Scan for the cell matching the given text and deliver its (X, Y) coordinate at center. 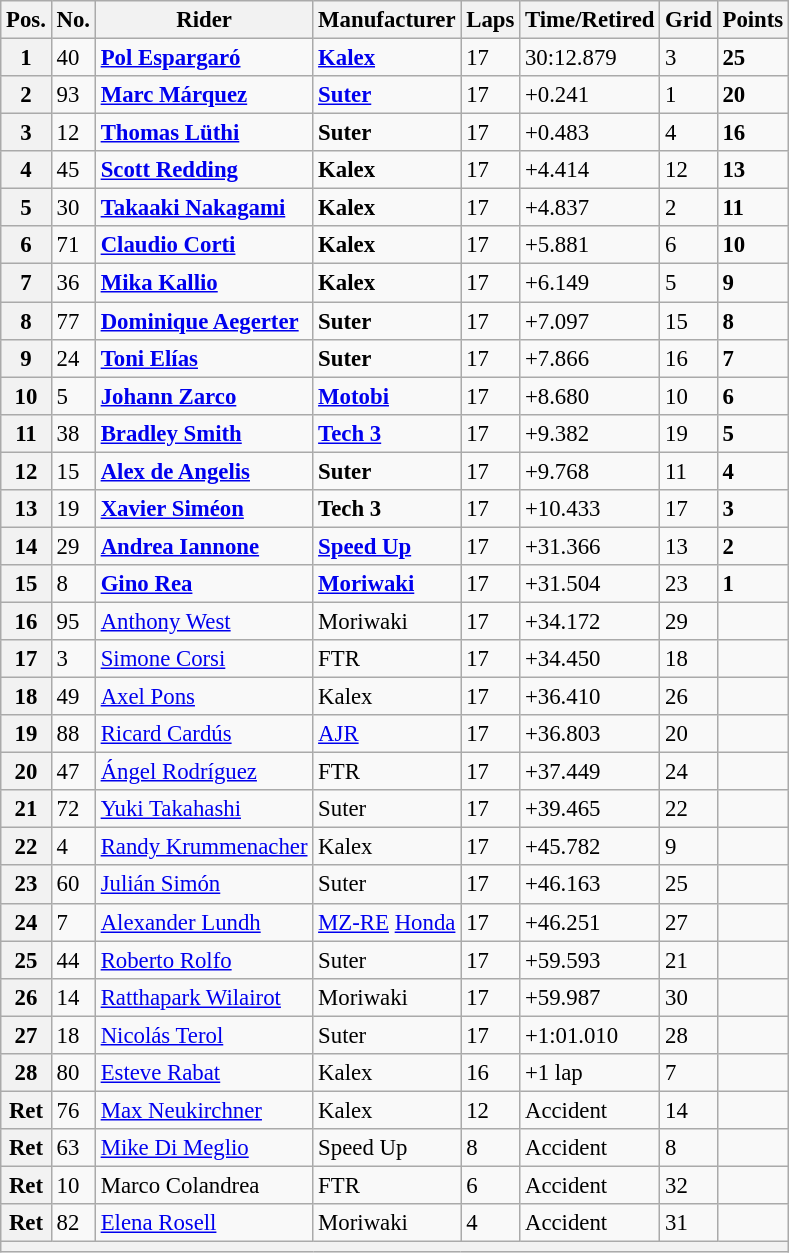
47 (73, 772)
Axel Pons (204, 697)
Pol Espargaró (204, 58)
Motobi (387, 396)
77 (73, 321)
Elena Rosell (204, 1223)
+5.881 (590, 245)
40 (73, 58)
+34.450 (590, 659)
93 (73, 95)
72 (73, 809)
30:12.879 (590, 58)
60 (73, 885)
Max Neukirchner (204, 1110)
Esteve Rabat (204, 1073)
Dominique Aegerter (204, 321)
+46.163 (590, 885)
Gino Rea (204, 584)
Marc Márquez (204, 95)
76 (73, 1110)
Johann Zarco (204, 396)
Laps (490, 20)
Bradley Smith (204, 433)
32 (688, 1185)
Claudio Corti (204, 245)
Andrea Iannone (204, 546)
Xavier Siméon (204, 509)
Toni Elías (204, 358)
Thomas Lüthi (204, 133)
Julián Simón (204, 885)
+4.837 (590, 208)
Pos. (26, 20)
+59.593 (590, 960)
88 (73, 734)
80 (73, 1073)
+10.433 (590, 509)
Ratthapark Wilairot (204, 997)
Time/Retired (590, 20)
+7.097 (590, 321)
Mike Di Meglio (204, 1148)
+9.382 (590, 433)
Randy Krummenacher (204, 847)
+0.483 (590, 133)
Simone Corsi (204, 659)
95 (73, 621)
Anthony West (204, 621)
38 (73, 433)
+34.172 (590, 621)
Manufacturer (387, 20)
Points (752, 20)
49 (73, 697)
44 (73, 960)
+8.680 (590, 396)
63 (73, 1148)
Ángel Rodríguez (204, 772)
+31.366 (590, 546)
+9.768 (590, 471)
+46.251 (590, 922)
Mika Kallio (204, 283)
31 (688, 1223)
+4.414 (590, 170)
+45.782 (590, 847)
+6.149 (590, 283)
Takaaki Nakagami (204, 208)
AJR (387, 734)
71 (73, 245)
No. (73, 20)
Scott Redding (204, 170)
Ricard Cardús (204, 734)
Marco Colandrea (204, 1185)
Alex de Angelis (204, 471)
Grid (688, 20)
Roberto Rolfo (204, 960)
+59.987 (590, 997)
Alexander Lundh (204, 922)
+0.241 (590, 95)
MZ-RE Honda (387, 922)
45 (73, 170)
+37.449 (590, 772)
+31.504 (590, 584)
+7.866 (590, 358)
82 (73, 1223)
+36.803 (590, 734)
Rider (204, 20)
Yuki Takahashi (204, 809)
Nicolás Terol (204, 1035)
+1 lap (590, 1073)
+36.410 (590, 697)
+1:01.010 (590, 1035)
+39.465 (590, 809)
36 (73, 283)
